Capture the cell that displays the provided text and extract its (X, Y) central coordinate. 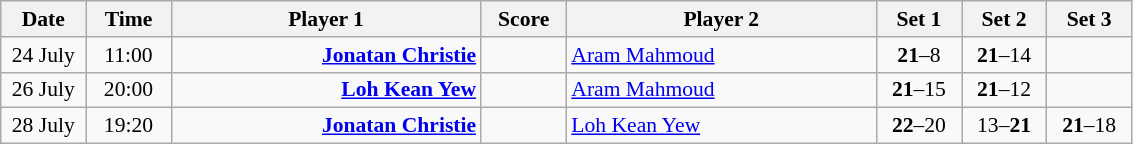
Date (44, 19)
21–8 (918, 55)
28 July (44, 126)
Score (524, 19)
24 July (44, 55)
13–21 (1004, 126)
20:00 (128, 90)
22–20 (918, 126)
21–14 (1004, 55)
19:20 (128, 126)
Set 2 (1004, 19)
Set 3 (1090, 19)
21–12 (1004, 90)
11:00 (128, 55)
Player 1 (326, 19)
Player 2 (721, 19)
26 July (44, 90)
Time (128, 19)
Set 1 (918, 19)
21–15 (918, 90)
21–18 (1090, 126)
